Identify which cell holds the provided text, then report its [x, y] central coordinate. 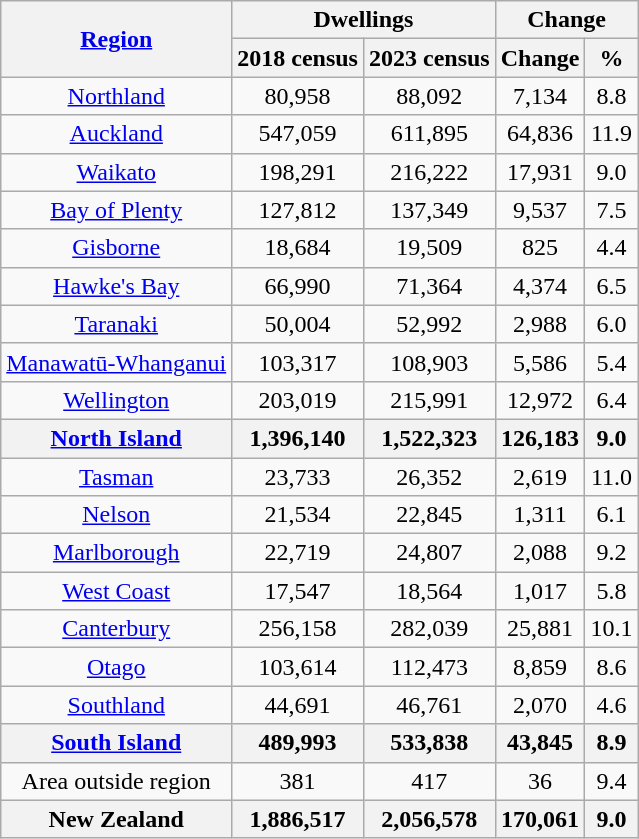
7,134 [540, 96]
Taranaki [116, 324]
22,719 [298, 553]
19,509 [429, 248]
1,522,323 [429, 438]
6.1 [612, 515]
50,004 [298, 324]
18,564 [429, 591]
Canterbury [116, 629]
6.0 [612, 324]
Manawatū-Whanganui [116, 362]
Auckland [116, 134]
611,895 [429, 134]
North Island [116, 438]
9.2 [612, 553]
% [612, 58]
1,886,517 [298, 819]
4.4 [612, 248]
10.1 [612, 629]
8.8 [612, 96]
8.9 [612, 743]
46,761 [429, 705]
11.0 [612, 477]
18,684 [298, 248]
Waikato [116, 172]
23,733 [298, 477]
126,183 [540, 438]
127,812 [298, 210]
216,222 [429, 172]
Wellington [116, 400]
2,088 [540, 553]
Tasman [116, 477]
7.5 [612, 210]
25,881 [540, 629]
71,364 [429, 286]
South Island [116, 743]
5.4 [612, 362]
2,070 [540, 705]
26,352 [429, 477]
New Zealand [116, 819]
80,958 [298, 96]
1,396,140 [298, 438]
137,349 [429, 210]
8.6 [612, 667]
825 [540, 248]
2,988 [540, 324]
203,019 [298, 400]
2018 census [298, 58]
1,311 [540, 515]
66,990 [298, 286]
Otago [116, 667]
West Coast [116, 591]
Gisborne [116, 248]
8,859 [540, 667]
1,017 [540, 591]
22,845 [429, 515]
Bay of Plenty [116, 210]
17,547 [298, 591]
417 [429, 781]
381 [298, 781]
43,845 [540, 743]
Region [116, 39]
103,614 [298, 667]
5,586 [540, 362]
2023 census [429, 58]
547,059 [298, 134]
9,537 [540, 210]
Marlborough [116, 553]
256,158 [298, 629]
21,534 [298, 515]
24,807 [429, 553]
108,903 [429, 362]
489,993 [298, 743]
88,092 [429, 96]
11.9 [612, 134]
Dwellings [364, 20]
17,931 [540, 172]
12,972 [540, 400]
2,619 [540, 477]
4.6 [612, 705]
9.4 [612, 781]
64,836 [540, 134]
215,991 [429, 400]
Northland [116, 96]
Southland [116, 705]
4,374 [540, 286]
112,473 [429, 667]
170,061 [540, 819]
Area outside region [116, 781]
6.4 [612, 400]
6.5 [612, 286]
2,056,578 [429, 819]
103,317 [298, 362]
Nelson [116, 515]
5.8 [612, 591]
Hawke's Bay [116, 286]
198,291 [298, 172]
282,039 [429, 629]
52,992 [429, 324]
36 [540, 781]
44,691 [298, 705]
533,838 [429, 743]
